Return the [X, Y] coordinate for the center point of the cell that contains the specified text.  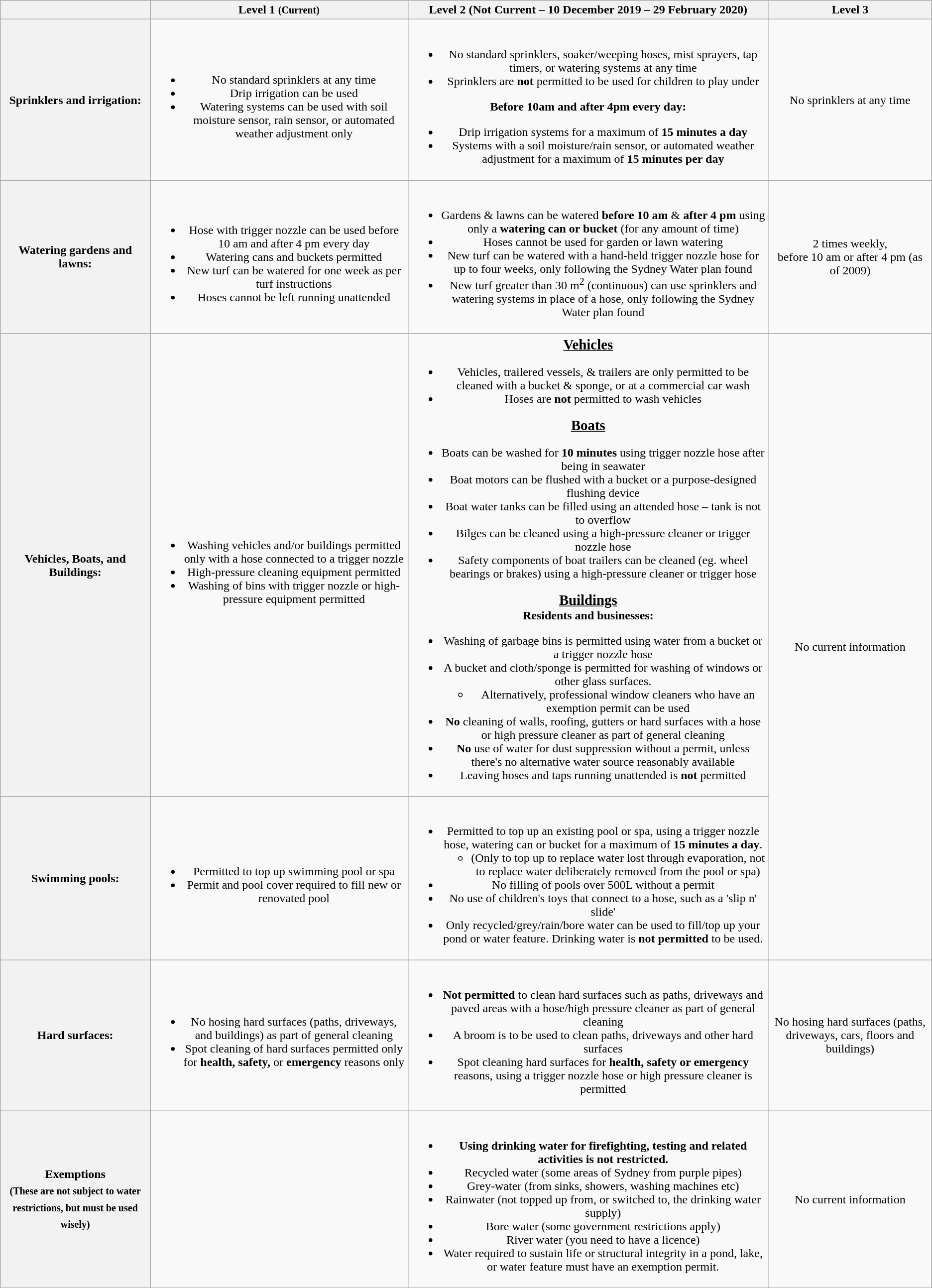
Exemptions(These are not subject to water restrictions, but must be used wisely) [76, 1199]
Hard surfaces: [76, 1036]
Permitted to top up swimming pool or spaPermit and pool cover required to fill new or renovated pool [279, 878]
Sprinklers and irrigation: [76, 100]
No sprinklers at any time [850, 100]
Level 1 (Current) [279, 10]
Vehicles, Boats, and Buildings: [76, 565]
Level 2 (Not Current – 10 December 2019 – 29 February 2020) [588, 10]
No hosing hard surfaces (paths, driveways, cars, floors and buildings) [850, 1036]
Swimming pools: [76, 878]
2 times weekly, before 10 am or after 4 pm (as of 2009) [850, 257]
Level 3 [850, 10]
Watering gardens and lawns: [76, 257]
